Capture the cell that displays the provided text and extract its [x, y] central coordinate. 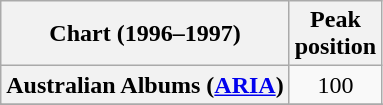
100 [335, 85]
Chart (1996–1997) [145, 34]
Australian Albums (ARIA) [145, 85]
Peakposition [335, 34]
